Capture the cell that displays the provided text and extract its [X, Y] central coordinate. 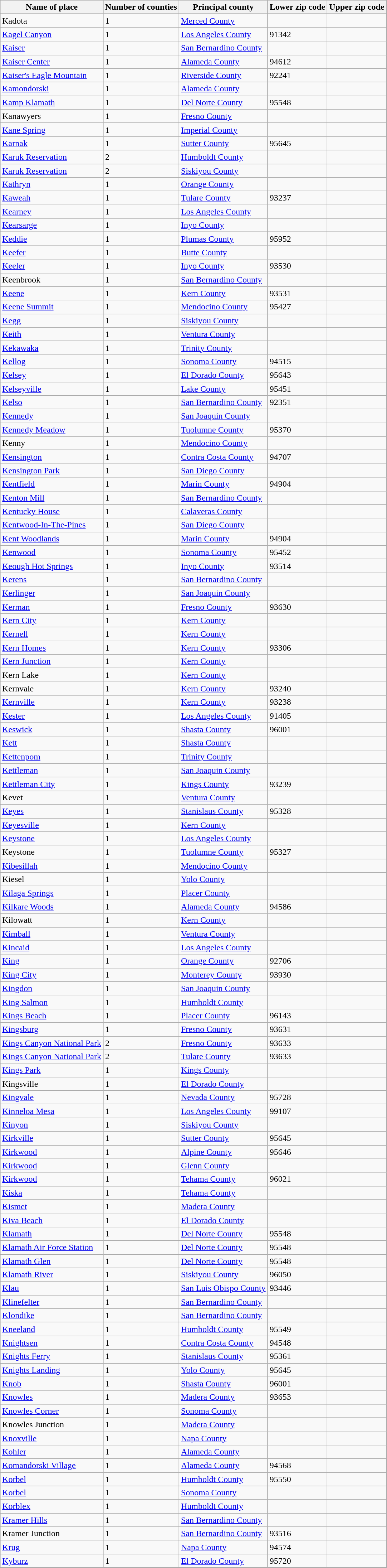
San Luis Obispo County [223, 1288]
Kentucky House [52, 511]
Klamath River [52, 1275]
Keefer [52, 252]
Kohler [52, 1452]
Keeler [52, 266]
Kadota [52, 21]
Name of place [52, 7]
92706 [298, 961]
Knowles Junction [52, 1424]
94548 [298, 1343]
Knob [52, 1384]
Keenbrook [52, 280]
Klamath Air Force Station [52, 1247]
Keene [52, 293]
Kensington Park [52, 471]
95720 [298, 1561]
Kentwood-In-The-Pines [52, 525]
Kenton Mill [52, 498]
Kegg [52, 320]
Kernville [52, 702]
94515 [298, 361]
Plumas County [223, 239]
96143 [298, 1015]
Keswick [52, 729]
Kaiser's Eagle Mountain [52, 75]
Klinefelter [52, 1302]
Kyburz [52, 1561]
Kelseyville [52, 389]
94612 [298, 62]
Kilowatt [52, 920]
Kings Park [52, 1070]
Keith [52, 334]
92241 [298, 75]
95451 [298, 389]
Kibesillah [52, 866]
94568 [298, 1465]
Kester [52, 716]
Kettleman [52, 770]
Kingvale [52, 1097]
Alpine County [223, 1152]
Kirkville [52, 1138]
King [52, 961]
Lower zip code [298, 7]
92351 [298, 402]
Kelso [52, 402]
Knowles [52, 1397]
95549 [298, 1329]
Knowles Corner [52, 1411]
Keddie [52, 239]
Kaiser Center [52, 62]
Kramer Junction [52, 1534]
95327 [298, 852]
Kettleman City [52, 784]
93238 [298, 702]
Kathryn [52, 184]
King City [52, 975]
Korblex [52, 1506]
Kerens [52, 579]
Knights Landing [52, 1370]
95646 [298, 1152]
Klondike [52, 1316]
King Salmon [52, 1002]
93514 [298, 566]
Kern Junction [52, 661]
Kilkare Woods [52, 907]
Kinneloa Mesa [52, 1111]
93631 [298, 1029]
Kingsburg [52, 1029]
Glenn County [223, 1166]
96050 [298, 1275]
Kellog [52, 361]
93653 [298, 1397]
Kingsville [52, 1084]
Kimball [52, 934]
Kennedy Meadow [52, 430]
95427 [298, 307]
Kenwood [52, 552]
Komandorski Village [52, 1465]
Principal county [223, 7]
Kensington [52, 457]
Kenny [52, 443]
91405 [298, 716]
Keough Hot Springs [52, 566]
Kagel Canyon [52, 34]
Keene Summit [52, 307]
Butte County [223, 252]
93237 [298, 198]
Kern Lake [52, 675]
Kern City [52, 621]
91342 [298, 34]
Kern Homes [52, 648]
93239 [298, 784]
Kneeland [52, 1329]
Keyesville [52, 825]
95643 [298, 375]
Merced County [223, 21]
93630 [298, 607]
Kent Woodlands [52, 539]
93446 [298, 1288]
Kingdon [52, 988]
Riverside County [223, 75]
Kaiser [52, 48]
Upper zip code [357, 7]
Kamondorski [52, 89]
Kernell [52, 634]
Kings Beach [52, 1015]
Kevet [52, 797]
94707 [298, 457]
Number of counties [141, 7]
Klamath Glen [52, 1261]
93930 [298, 975]
Kamp Klamath [52, 102]
Kearney [52, 212]
95361 [298, 1356]
Imperial County [223, 130]
Krug [52, 1547]
Kiska [52, 1193]
Klau [52, 1288]
Kiesel [52, 879]
95328 [298, 811]
Keyes [52, 811]
Kaweah [52, 198]
94574 [298, 1547]
93306 [298, 648]
Kane Spring [52, 130]
95370 [298, 430]
Kincaid [52, 947]
94586 [298, 907]
Calaveras County [223, 511]
95550 [298, 1479]
Kelsey [52, 375]
Kinyon [52, 1125]
Kiva Beach [52, 1220]
96021 [298, 1179]
95728 [298, 1097]
Monterey County [223, 975]
Kerman [52, 607]
Kekawaka [52, 348]
Kettenpom [52, 757]
Knoxville [52, 1438]
93516 [298, 1534]
Kanawyers [52, 116]
Kernvale [52, 689]
Knights Ferry [52, 1356]
93240 [298, 689]
Kentfield [52, 484]
Kearsarge [52, 225]
Knightsen [52, 1343]
Kennedy [52, 416]
Kismet [52, 1206]
93530 [298, 266]
95952 [298, 239]
99107 [298, 1111]
Kramer Hills [52, 1520]
Kilaga Springs [52, 893]
Karnak [52, 143]
95452 [298, 552]
Nevada County [223, 1097]
Klamath [52, 1234]
93531 [298, 293]
Kerlinger [52, 593]
Lake County [223, 389]
Kett [52, 743]
